Extract the (x, y) coordinate from the center of the cell holding the provided text.  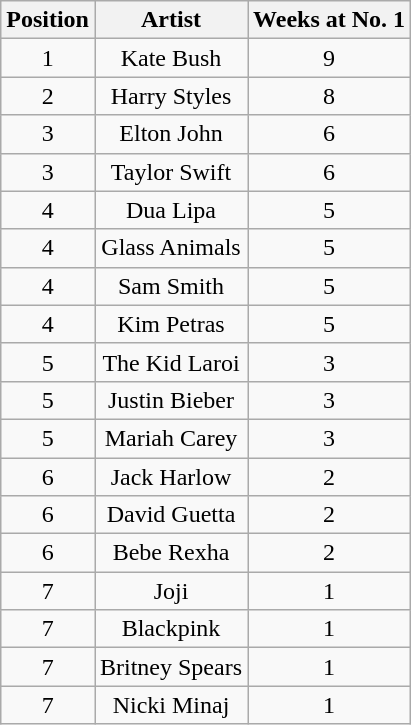
Position (48, 20)
Elton John (170, 134)
The Kid Laroi (170, 362)
Glass Animals (170, 248)
Blackpink (170, 629)
Jack Harlow (170, 477)
Artist (170, 20)
David Guetta (170, 515)
Taylor Swift (170, 172)
Harry Styles (170, 96)
8 (330, 96)
Mariah Carey (170, 438)
Kim Petras (170, 324)
Bebe Rexha (170, 553)
Kate Bush (170, 58)
Joji (170, 591)
Britney Spears (170, 667)
Weeks at No. 1 (330, 20)
Justin Bieber (170, 400)
Dua Lipa (170, 210)
Nicki Minaj (170, 705)
Sam Smith (170, 286)
9 (330, 58)
